Find where the given text appears and provide that cell's center as [X, Y] coordinate. 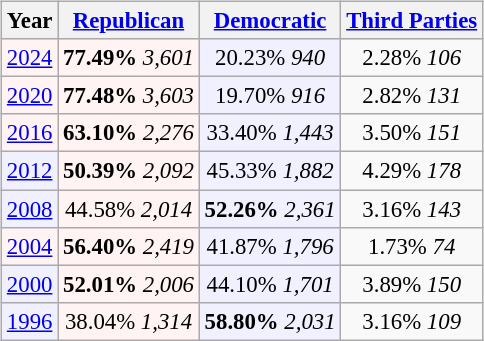
33.40% 1,443 [270, 133]
38.04% 1,314 [129, 321]
Third Parties [412, 21]
58.80% 2,031 [270, 321]
Democratic [270, 21]
45.33% 1,882 [270, 171]
52.01% 2,006 [129, 284]
Republican [129, 21]
77.48% 3,603 [129, 96]
3.16% 143 [412, 209]
19.70% 916 [270, 96]
3.89% 150 [412, 284]
52.26% 2,361 [270, 209]
1996 [30, 321]
4.29% 178 [412, 171]
63.10% 2,276 [129, 133]
41.87% 1,796 [270, 246]
1.73% 74 [412, 246]
50.39% 2,092 [129, 171]
2.28% 106 [412, 58]
2000 [30, 284]
44.10% 1,701 [270, 284]
2004 [30, 246]
2024 [30, 58]
44.58% 2,014 [129, 209]
56.40% 2,419 [129, 246]
20.23% 940 [270, 58]
Year [30, 21]
2016 [30, 133]
3.50% 151 [412, 133]
2008 [30, 209]
2012 [30, 171]
2020 [30, 96]
77.49% 3,601 [129, 58]
2.82% 131 [412, 96]
3.16% 109 [412, 321]
